Pinpoint the cell where the given text exists, returning its [X, Y] midpoint coordinate. 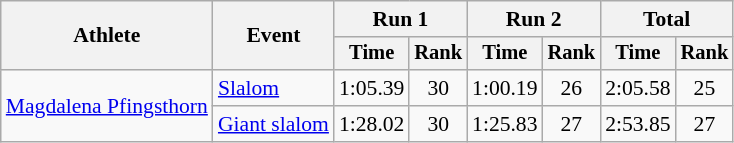
26 [572, 88]
Slalom [274, 88]
1:28.02 [372, 124]
25 [705, 88]
Run 2 [534, 19]
1:00.19 [504, 88]
2:53.85 [638, 124]
1:25.83 [504, 124]
Giant slalom [274, 124]
Total [666, 19]
Event [274, 36]
Run 1 [400, 19]
1:05.39 [372, 88]
2:05.58 [638, 88]
Magdalena Pfingsthorn [107, 106]
Athlete [107, 36]
